Scan for the cell matching the given text and deliver its [x, y] coordinate at center. 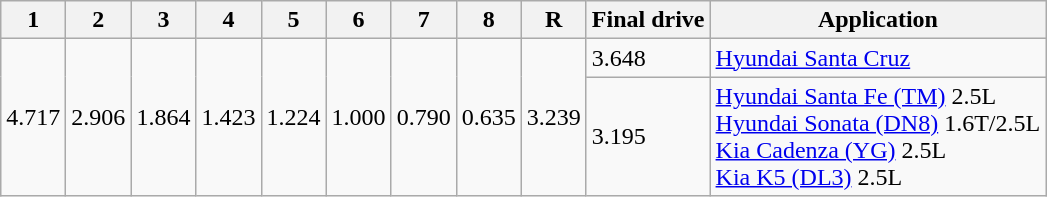
R [554, 20]
2.906 [98, 118]
1.423 [228, 118]
Hyundai Santa Fe (TM) 2.5LHyundai Sonata (DN8) 1.6T/2.5LKia Cadenza (YG) 2.5LKia K5 (DL3) 2.5L [878, 136]
Final drive [648, 20]
4.717 [34, 118]
3.239 [554, 118]
3.648 [648, 58]
0.790 [424, 118]
5 [294, 20]
1.864 [164, 118]
3.195 [648, 136]
3 [164, 20]
0.635 [488, 118]
Application [878, 20]
1.224 [294, 118]
6 [358, 20]
2 [98, 20]
8 [488, 20]
7 [424, 20]
1 [34, 20]
4 [228, 20]
1.000 [358, 118]
Hyundai Santa Cruz [878, 58]
